Pinpoint the cell where the given text exists, returning its (x, y) midpoint coordinate. 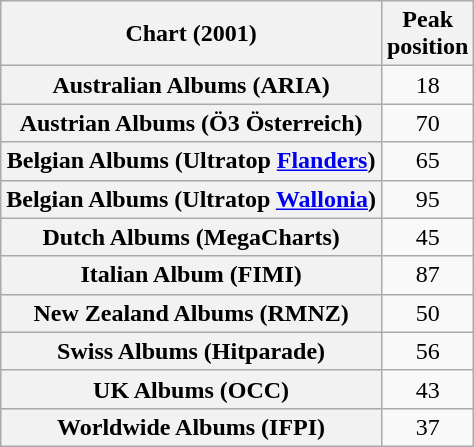
50 (427, 313)
45 (427, 237)
New Zealand Albums (RMNZ) (192, 313)
Austrian Albums (Ö3 Österreich) (192, 123)
Dutch Albums (MegaCharts) (192, 237)
70 (427, 123)
Belgian Albums (Ultratop Wallonia) (192, 199)
18 (427, 85)
Chart (2001) (192, 34)
56 (427, 351)
Italian Album (FIMI) (192, 275)
65 (427, 161)
87 (427, 275)
UK Albums (OCC) (192, 389)
Worldwide Albums (IFPI) (192, 427)
Belgian Albums (Ultratop Flanders) (192, 161)
Peakposition (427, 34)
43 (427, 389)
Australian Albums (ARIA) (192, 85)
95 (427, 199)
Swiss Albums (Hitparade) (192, 351)
37 (427, 427)
